Return (x, y) of the center of cell containing provided text 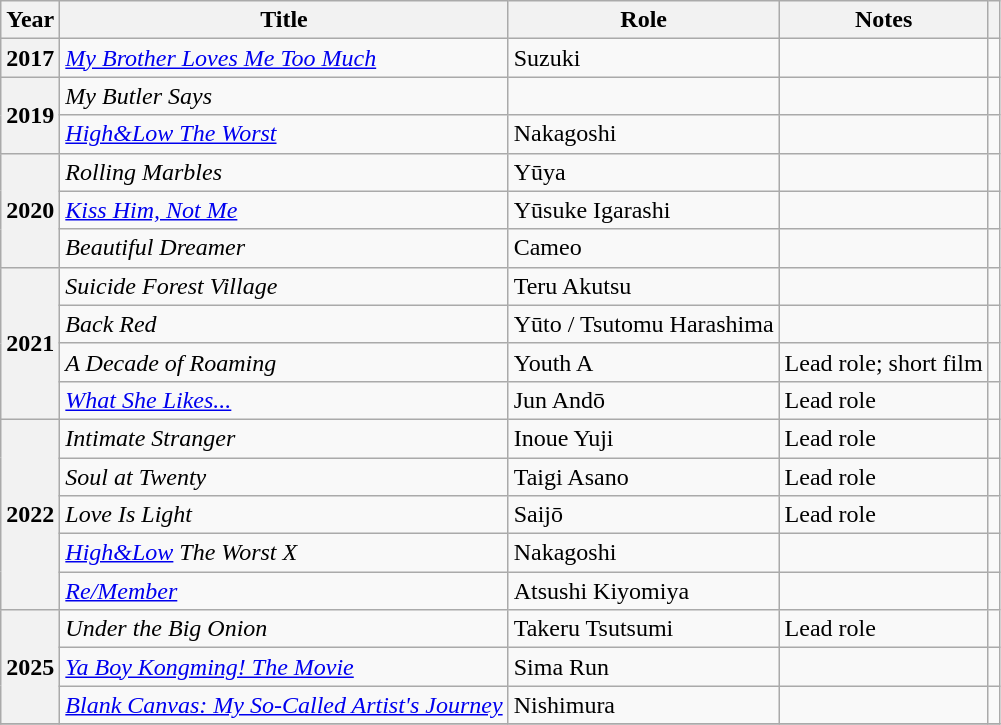
Blank Canvas: My So-Called Artist's Journey (284, 705)
Notes (884, 20)
2019 (30, 115)
Teru Akutsu (644, 286)
Suzuki (644, 58)
High&Low The Worst X (284, 553)
Intimate Stranger (284, 438)
Cameo (644, 248)
2017 (30, 58)
Re/Member (284, 591)
Taigi Asano (644, 477)
Youth A (644, 362)
My Butler Says (284, 96)
2021 (30, 343)
Takeru Tsutsumi (644, 629)
Under the Big Onion (284, 629)
Saijō (644, 515)
Suicide Forest Village (284, 286)
Soul at Twenty (284, 477)
Yūto / Tsutomu Harashima (644, 324)
Inoue Yuji (644, 438)
Beautiful Dreamer (284, 248)
Kiss Him, Not Me (284, 210)
Year (30, 20)
Atsushi Kiyomiya (644, 591)
My Brother Loves Me Too Much (284, 58)
Yūya (644, 172)
Jun Andō (644, 400)
A Decade of Roaming (284, 362)
Rolling Marbles (284, 172)
Title (284, 20)
Ya Boy Kongming! The Movie (284, 667)
Love Is Light (284, 515)
Nishimura (644, 705)
2022 (30, 514)
Sima Run (644, 667)
2025 (30, 667)
Yūsuke Igarashi (644, 210)
Role (644, 20)
Lead role; short film (884, 362)
2020 (30, 210)
High&Low The Worst (284, 134)
Back Red (284, 324)
What She Likes... (284, 400)
